Return [X, Y] of the center of cell containing provided text 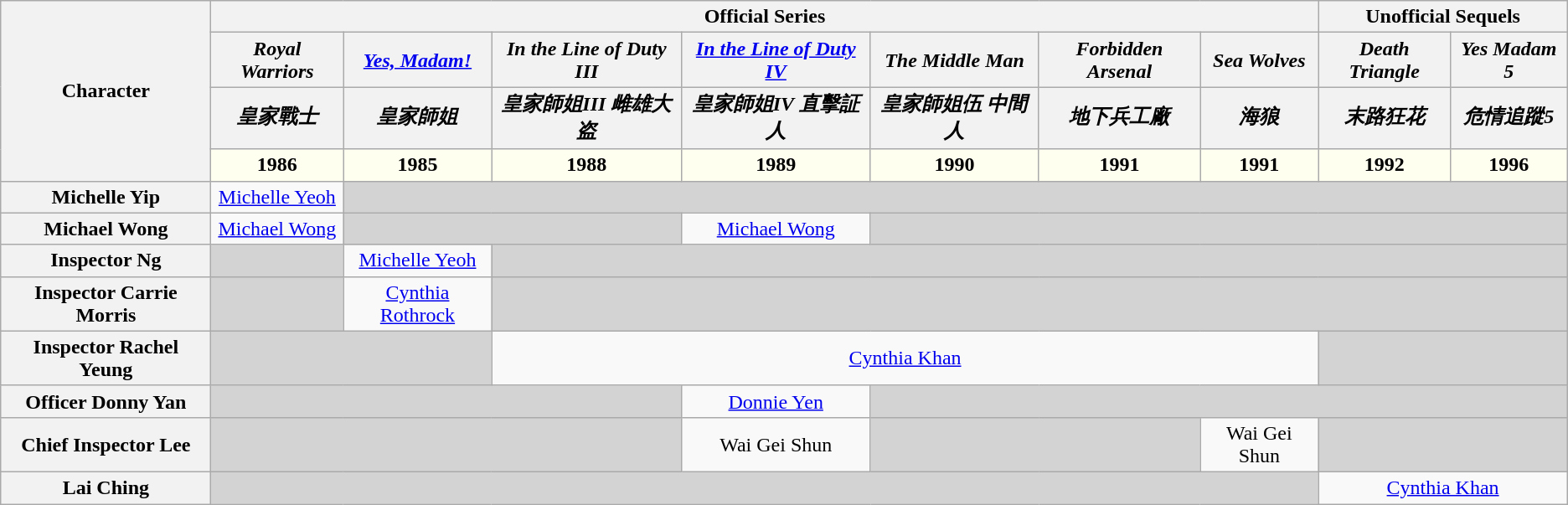
Character [106, 90]
Inspector Rachel Yeung [106, 358]
海狼 [1260, 118]
The Middle Man [955, 60]
Sea Wolves [1260, 60]
In the Line of Duty IV [776, 60]
Donnie Yen [776, 401]
1996 [1509, 165]
Lai Ching [106, 487]
皇家師姐伍 中間人 [955, 118]
Cynthia Rothrock [417, 303]
1989 [776, 165]
皇家戰士 [277, 118]
In the Line of Duty III [586, 60]
皇家師姐III 雌雄大盗 [586, 118]
Chief Inspector Lee [106, 444]
皇家師姐IV 直擊証人 [776, 118]
Death Triangle [1385, 60]
1986 [277, 165]
地下兵工廠 [1119, 118]
1990 [955, 165]
Michelle Yip [106, 197]
Yes, Madam! [417, 60]
1992 [1385, 165]
Yes Madam 5 [1509, 60]
末路狂花 [1385, 118]
1985 [417, 165]
Forbidden Arsenal [1119, 60]
Official Series [765, 17]
Inspector Carrie Morris [106, 303]
Inspector Ng [106, 260]
危情追蹤5 [1509, 118]
1988 [586, 165]
Unofficial Sequels [1442, 17]
皇家師姐 [417, 118]
Royal Warriors [277, 60]
Officer Donny Yan [106, 401]
